Scan for the cell matching the given text and deliver its (X, Y) coordinate at center. 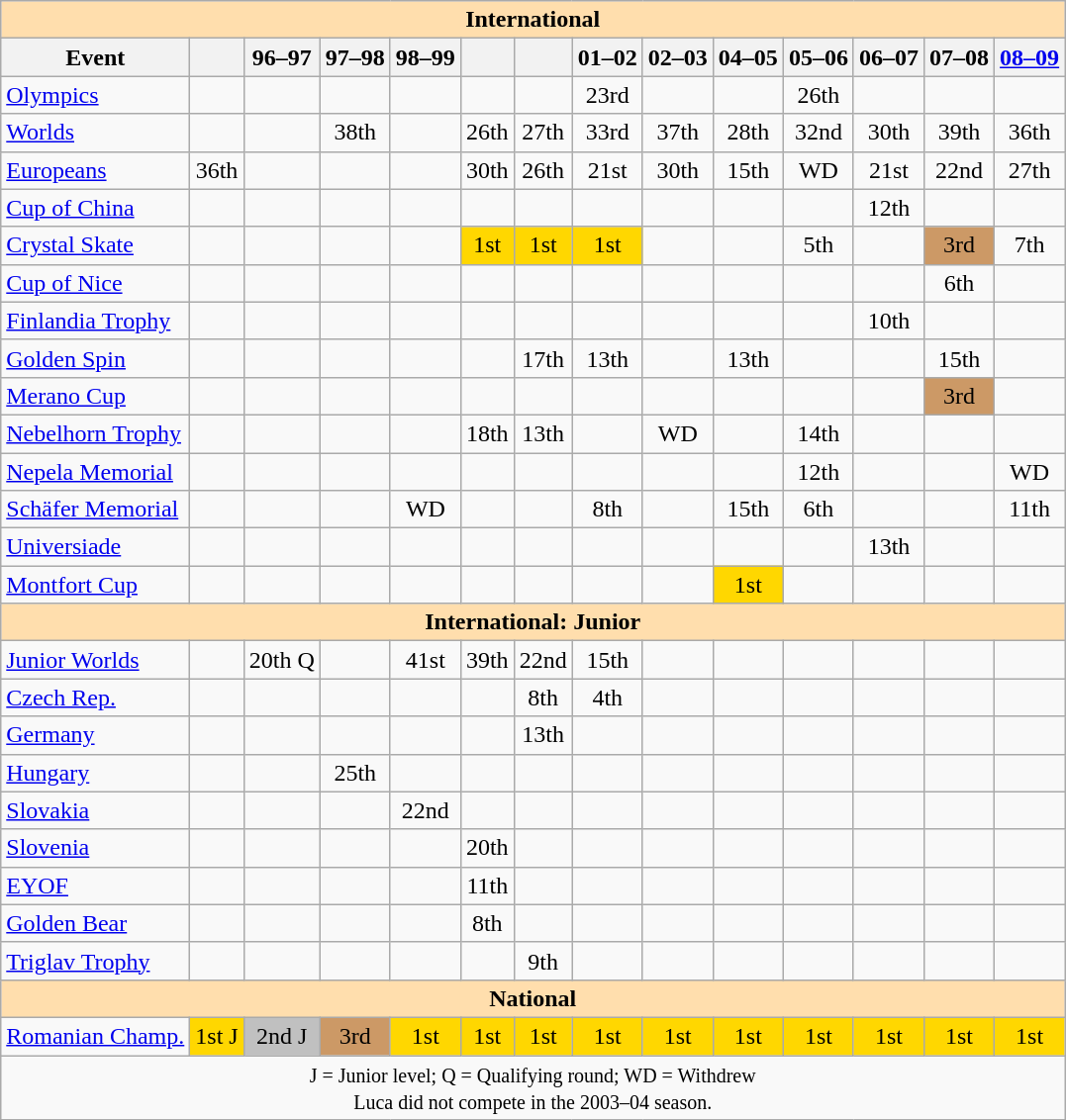
1st J (217, 1036)
23rd (608, 95)
Cup of Nice (95, 283)
02–03 (677, 57)
Worlds (95, 133)
Triglav Trophy (95, 961)
Merano Cup (95, 396)
01–02 (608, 57)
17th (542, 358)
International: Junior (533, 622)
International (533, 20)
Hungary (95, 773)
07–08 (960, 57)
10th (889, 321)
EYOF (95, 886)
98–99 (426, 57)
J = Junior level; Q = Qualifying round; WD = Withdrew Luca did not compete in the 2003–04 season. (533, 1086)
05–06 (818, 57)
4th (608, 698)
Cup of China (95, 208)
20th (487, 848)
96–97 (281, 57)
25th (354, 773)
Nepela Memorial (95, 472)
Romanian Champ. (95, 1036)
28th (748, 133)
38th (354, 133)
Universiade (95, 547)
Golden Spin (95, 358)
9th (542, 961)
Slovenia (95, 848)
04–05 (748, 57)
41st (426, 660)
Czech Rep. (95, 698)
Junior Worlds (95, 660)
Nebelhorn Trophy (95, 433)
National (533, 998)
Montfort Cup (95, 585)
Golden Bear (95, 923)
37th (677, 133)
Olympics (95, 95)
Germany (95, 735)
20th Q (281, 660)
Crystal Skate (95, 245)
5th (818, 245)
33rd (608, 133)
Slovakia (95, 810)
2nd J (281, 1036)
Schäfer Memorial (95, 510)
14th (818, 433)
97–98 (354, 57)
7th (1029, 245)
08–09 (1029, 57)
06–07 (889, 57)
Europeans (95, 170)
Event (95, 57)
18th (487, 433)
32nd (818, 133)
Finlandia Trophy (95, 321)
